Locate the cell with the specified text and output its (X, Y) center coordinate. 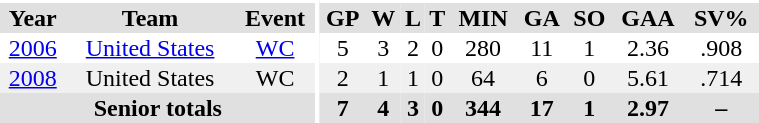
GA (542, 18)
2006 (33, 48)
2008 (33, 78)
344 (484, 108)
W (384, 18)
11 (542, 48)
T (437, 18)
6 (542, 78)
SV% (721, 18)
SO (590, 18)
Team (150, 18)
.908 (721, 48)
5.61 (648, 78)
Event (276, 18)
.714 (721, 78)
Senior totals (158, 108)
MIN (484, 18)
7 (342, 108)
2.97 (648, 108)
GAA (648, 18)
17 (542, 108)
4 (384, 108)
5 (342, 48)
GP (342, 18)
– (721, 108)
64 (484, 78)
280 (484, 48)
L (413, 18)
2.36 (648, 48)
Year (33, 18)
